Extract the [X, Y] coordinate from the center of the cell holding the provided text.  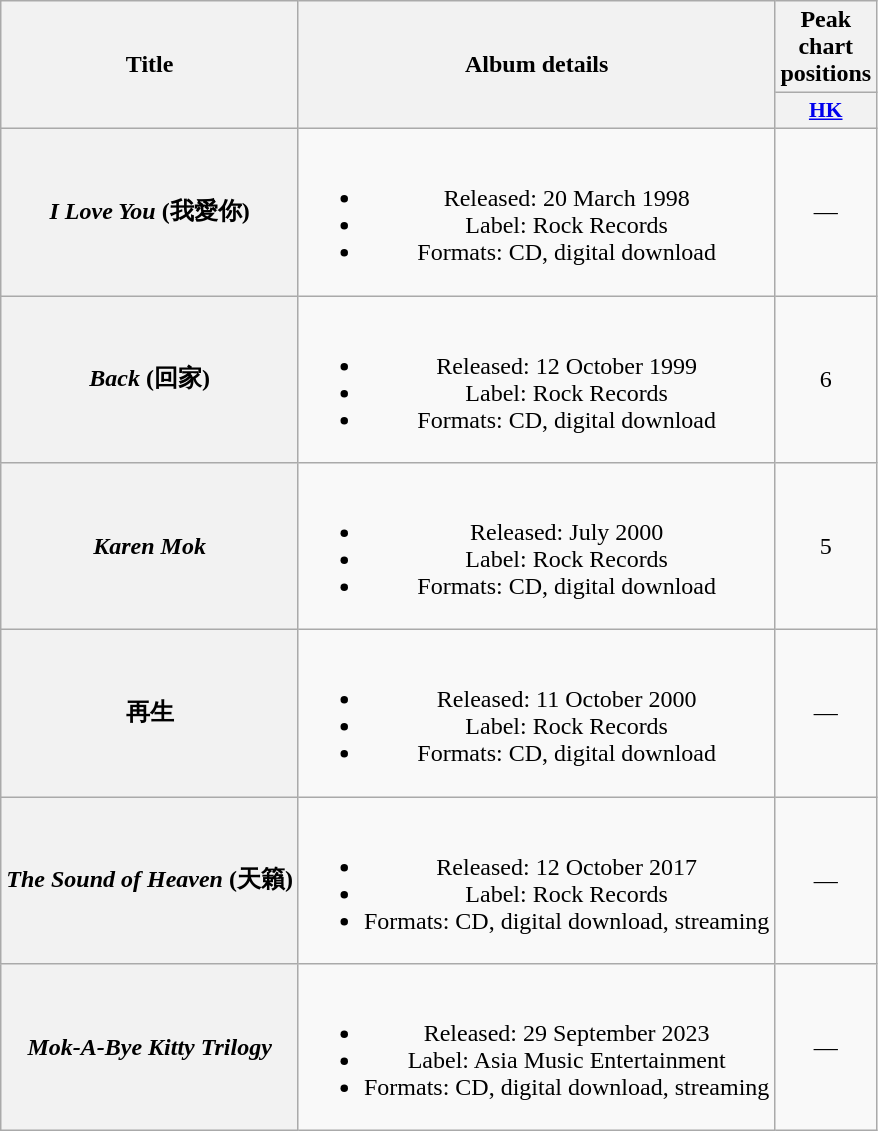
5 [826, 546]
Released: 20 March 1998Label: Rock RecordsFormats: CD, digital download [536, 212]
Peak chart positions [826, 47]
再生 [150, 714]
HK [826, 111]
Released: 12 October 1999Label: Rock RecordsFormats: CD, digital download [536, 380]
Mok-A-Bye Kitty Trilogy [150, 1048]
I Love You (我愛你) [150, 212]
Released: July 2000Label: Rock RecordsFormats: CD, digital download [536, 546]
Back (回家) [150, 380]
Released: 29 September 2023Label: Asia Music EntertainmentFormats: CD, digital download, streaming [536, 1048]
Released: 12 October 2017Label: Rock RecordsFormats: CD, digital download, streaming [536, 880]
Released: 11 October 2000Label: Rock RecordsFormats: CD, digital download [536, 714]
Karen Mok [150, 546]
Title [150, 65]
Album details [536, 65]
The Sound of Heaven (天籟) [150, 880]
6 [826, 380]
